Capture the cell that displays the provided text and extract its (X, Y) central coordinate. 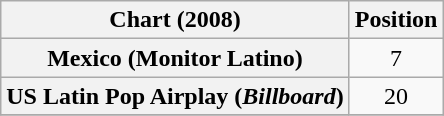
Position (396, 20)
20 (396, 96)
7 (396, 58)
Mexico (Monitor Latino) (175, 58)
US Latin Pop Airplay (Billboard) (175, 96)
Chart (2008) (175, 20)
